Pinpoint the cell where the given text exists, returning its (x, y) midpoint coordinate. 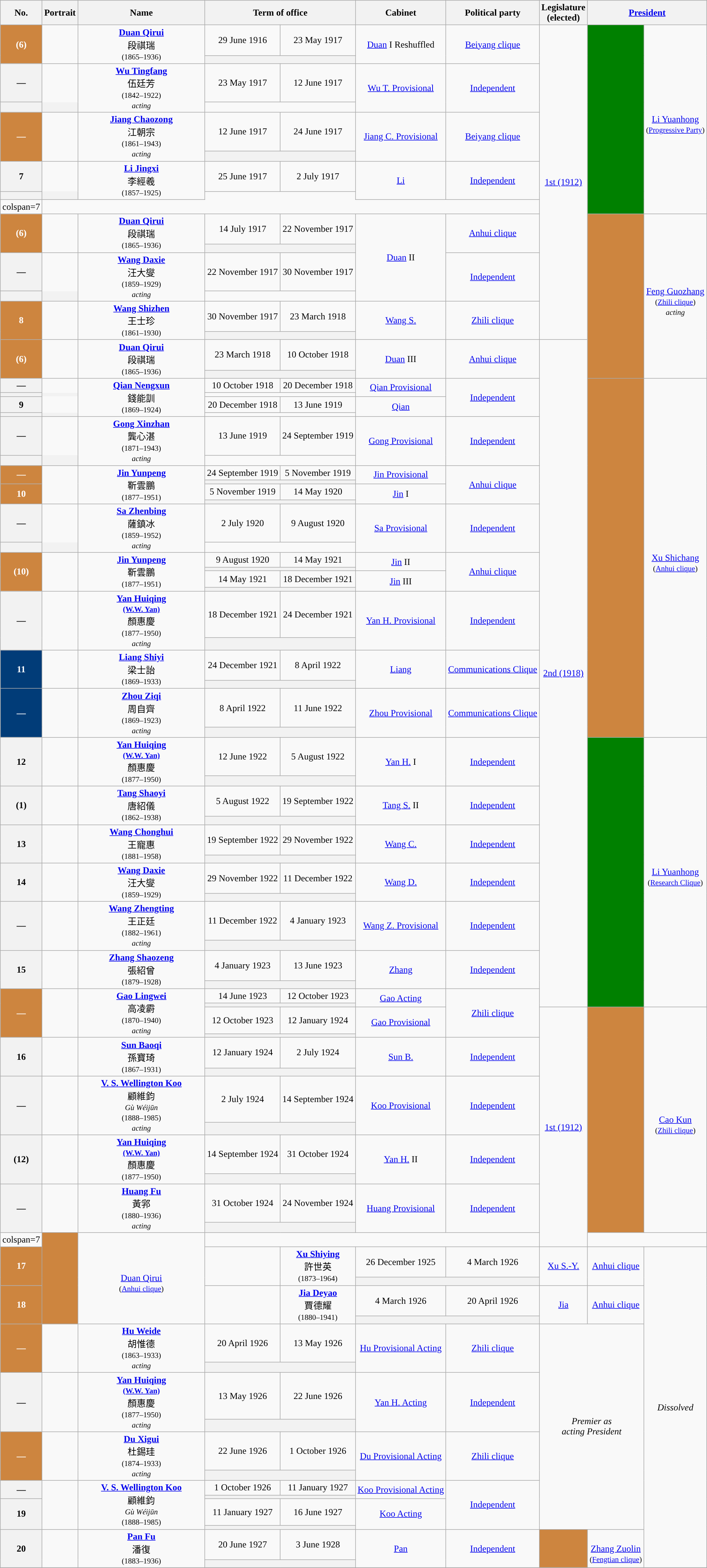
26 December 1925 (401, 1262)
Tang S. II (401, 806)
Jiang C. Provisional (401, 137)
Wang S. (401, 321)
Wang Shizhen王士珍(1861–1930) (141, 321)
Wang C. (401, 844)
Premier asacting President (592, 1427)
Zhang (401, 969)
3 June 1928 (318, 1544)
Duan Qirui(Anhui clique) (141, 1278)
Duan I Reshuffled (401, 44)
18 (21, 1305)
Xu Shiying許世英(1873–1964) (318, 1266)
13 June 1923 (318, 965)
Liang (401, 669)
Sun Baoqi孫寶琦(1867–1931) (141, 1057)
Liang Shiyi梁士詒(1869–1933) (141, 669)
Jia Deyao賈德耀(1880–1941) (318, 1305)
29 June 1916 (243, 40)
16 June 1927 (318, 1512)
Yan H. Provisional (401, 621)
14 July 1917 (243, 229)
17 (21, 1266)
20 (21, 1549)
Gao Provisional (401, 1022)
Term of office (280, 13)
Zhou Provisional (401, 713)
Qian (401, 407)
Li Jingxi李經羲(1857–1925) (141, 180)
Legislature(elected) (563, 13)
(10) (21, 572)
Political party (493, 13)
Cao Kun(Zhili clique) (675, 1120)
13 (21, 844)
15 (21, 969)
11 (21, 669)
Hu Provisional Acting (401, 1348)
Jin Provisional (401, 474)
24 June 1917 (318, 132)
Gao Acting (401, 998)
Wang Daxie汪大燮(1859–1929) (141, 882)
Koo Acting (401, 1514)
14 May 1920 (318, 492)
2nd (1918) (563, 673)
Gao Lingwei高凌霨(1870–1940)acting (141, 1013)
Zhou Ziqi周自齊(1869–1923)acting (141, 713)
Pan (401, 1549)
10 (21, 494)
Gong Xinzhan龔心湛(1871–1943)acting (141, 441)
9 (21, 405)
Sa Provisional (401, 528)
7 (21, 176)
Wu T. Provisional (401, 88)
Pan Fu潘復(1883–1936) (141, 1549)
Li Yuanhong(Progressive Party) (675, 120)
Wang Chonghui王寵惠(1881–1958) (141, 844)
Duan III (401, 359)
Du Provisional Acting (401, 1456)
8 (21, 321)
Huang Fu黃郛(1880–1936)acting (141, 1208)
Xu S.-Y. (563, 1266)
Wang Daxie汪大燮(1859–1929)acting (141, 277)
V. S. Wellington Koo顧維鈞Gù Wéijūn(1888–1985)acting (141, 1105)
Wang Z. Provisional (401, 926)
Sa Zhenbing薩鎮冰(1859–1952)acting (141, 528)
12 June 1922 (243, 757)
Sun B. (401, 1057)
Li (401, 180)
Koo Provisional Acting (401, 1490)
Jin III (401, 581)
(1) (21, 806)
Yan H. Acting (401, 1402)
Qian Provisional (401, 387)
12 (21, 762)
Portrait (60, 13)
Yan H. II (401, 1159)
2 July 1917 (318, 176)
V. S. Wellington Koo顧維鈞Gù Wéijūn(1888–1985) (141, 1505)
Koo Provisional (401, 1105)
Xu Shichang(Anhui clique) (675, 558)
14 (21, 882)
Cabinet (401, 13)
Tang Shaoyi唐紹儀(1862–1938) (141, 806)
Du Xigui杜錫珪(1874–1933)acting (141, 1456)
Jia (563, 1305)
Duan II (401, 257)
(12) (21, 1159)
Jin I (401, 494)
20 June 1927 (243, 1544)
No. (21, 13)
14 June 1923 (243, 996)
Feng Guozhang(Zhili clique)acting (675, 296)
24 November 1924 (318, 1203)
Jiang Chaozong江朝宗(1861–1943)acting (141, 137)
25 June 1917 (243, 176)
Jin II (401, 562)
Hu Weide胡惟德(1863–1933)acting (141, 1348)
16 (21, 1057)
Zhang Zuolin(Fengtian clique) (616, 1549)
Dissolved (675, 1407)
Gong Provisional (401, 441)
11 June 1922 (318, 708)
Huang Provisional (401, 1208)
President (647, 13)
Qian Nengxun錢能訓(1869–1924) (141, 397)
2 July 1920 (243, 523)
Wang Zhengting王正廷(1882–1961)acting (141, 926)
Zhang Shaozeng張紹曾(1879–1928) (141, 969)
Name (141, 13)
Li Yuanhong(Research Clique) (675, 873)
Yan H. I (401, 762)
Wu Tingfang伍廷芳(1842–1922)acting (141, 88)
Wang D. (401, 882)
19 (21, 1514)
